Return [X, Y] of the center of cell containing provided text 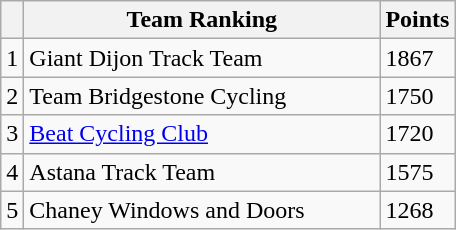
5 [12, 210]
1 [12, 58]
Giant Dijon Track Team [202, 58]
1867 [418, 58]
1575 [418, 172]
Team Bridgestone Cycling [202, 96]
1268 [418, 210]
Team Ranking [202, 20]
Points [418, 20]
1720 [418, 134]
Beat Cycling Club [202, 134]
2 [12, 96]
4 [12, 172]
1750 [418, 96]
Chaney Windows and Doors [202, 210]
Astana Track Team [202, 172]
3 [12, 134]
